Locate the cell with the specified text and output its (x, y) center coordinate. 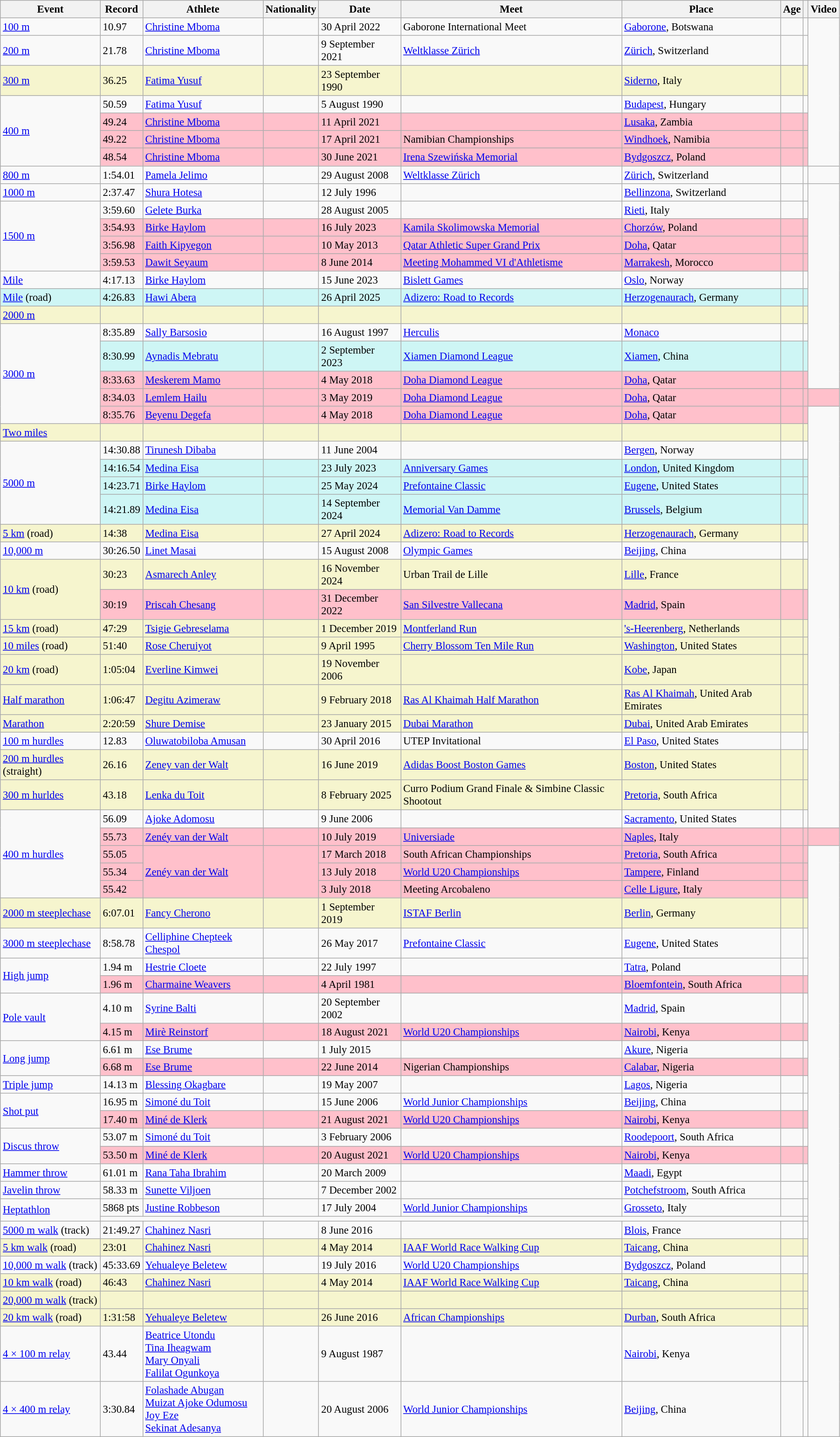
15 km (road) (50, 628)
17 July 2004 (360, 1208)
20 August 2006 (360, 1409)
1:31:58 (121, 1318)
Video (824, 9)
Dubai, United Arab Emirates (701, 724)
1 September 2019 (360, 913)
Gaborone, Botswana (701, 27)
22 June 2014 (360, 1067)
Lusaka, Zambia (701, 122)
Bergen, Norway (701, 451)
8 June 2016 (360, 1230)
Ras Al Khaimah Half Marathon (511, 700)
4.15 m (121, 1032)
6:07.01 (121, 913)
Celle Ligure, Italy (701, 889)
Akure, Nigeria (701, 1050)
3 February 2006 (360, 1138)
5868 pts (121, 1208)
400 m hurdles (50, 854)
1:54.01 (121, 175)
Rose Cheruiyot (203, 646)
56.09 (121, 819)
5000 m walk (track) (50, 1230)
Shot put (50, 1111)
Lemlem Hailu (203, 398)
16 November 2024 (360, 575)
Dawit Seyaum (203, 263)
7 December 2002 (360, 1190)
26 June 2016 (360, 1318)
17.40 m (121, 1120)
10 miles (road) (50, 646)
Bloemfontein, South Africa (701, 985)
200 m (50, 50)
Memorial Van Damme (511, 509)
1.96 m (121, 985)
55.42 (121, 889)
Meet (511, 9)
100 m (50, 27)
Lille, France (701, 575)
4:26.83 (121, 298)
200 m hurdles (straight) (50, 765)
South African Championships (511, 854)
6.61 m (121, 1050)
Urban Trail de Lille (511, 575)
Marathon (50, 724)
Ajoke Adomosu (203, 819)
14:30.88 (121, 451)
55.34 (121, 872)
28 August 2005 (360, 210)
8:34.03 (121, 398)
4.10 m (121, 1008)
16.95 m (121, 1102)
19 November 2006 (360, 670)
Xiamen Diamond League (511, 356)
15 August 2008 (360, 551)
100 m hurdles (50, 741)
10.97 (121, 27)
5 km (road) (50, 533)
9 April 1995 (360, 646)
5000 m (50, 483)
31 December 2022 (360, 604)
Olympic Games (511, 551)
2000 m (50, 315)
Maadi, Egypt (701, 1173)
27 April 2024 (360, 533)
Hestrie Cloete (203, 967)
21 August 2021 (360, 1120)
1.94 m (121, 967)
Beyenu Degefa (203, 415)
Tatra, Poland (701, 967)
Anniversary Games (511, 468)
1000 m (50, 192)
10 km (road) (50, 590)
22 July 1997 (360, 967)
45:33.69 (121, 1265)
43.44 (121, 1354)
Nigerian Championships (511, 1067)
17 March 2018 (360, 854)
11 June 2004 (360, 451)
Windhoek, Namibia (701, 139)
10 May 2013 (360, 245)
20 March 2009 (360, 1173)
High jump (50, 976)
55.73 (121, 837)
Priscah Chesang (203, 604)
12.83 (121, 741)
Rieti, Italy (701, 210)
12 July 1996 (360, 192)
Bellinzona, Switzerland (701, 192)
8 February 2025 (360, 795)
20 August 2021 (360, 1155)
Heptathlon (50, 1210)
19 May 2007 (360, 1085)
20,000 m walk (track) (50, 1300)
Lenka du Toit (203, 795)
43.18 (121, 795)
4 April 1981 (360, 985)
30:19 (121, 604)
Budapest, Hungary (701, 104)
14:21.89 (121, 509)
Tsigie Gebreselama (203, 628)
3:54.93 (121, 227)
Sunette Viljoen (203, 1190)
Meeting Mohammed VI d'Athletisme (511, 263)
Marrakesh, Morocco (701, 263)
8 June 2014 (360, 263)
300 m (50, 81)
Long jump (50, 1059)
49.24 (121, 122)
San Silvestre Vallecana (511, 604)
23 September 1990 (360, 81)
Sally Barsosio (203, 333)
14:23.71 (121, 486)
Kamila Skolimowska Memorial (511, 227)
8:35.76 (121, 415)
African Championships (511, 1318)
400 m (50, 131)
Naples, Italy (701, 837)
23 January 2015 (360, 724)
Meeting Arcobaleno (511, 889)
51:40 (121, 646)
Meskerem Mamo (203, 380)
30 April 2022 (360, 27)
21.78 (121, 50)
Event (50, 9)
Bislett Games (511, 280)
1 July 2015 (360, 1050)
61.01 m (121, 1173)
15 June 2006 (360, 1102)
Kobe, Japan (701, 670)
Folashade AbuganMuizat Ajoke OdumosuJoy EzeSekinat Adesanya (203, 1409)
18 August 2021 (360, 1032)
15 June 2023 (360, 280)
Aynadis Mebratu (203, 356)
3000 m (50, 374)
Boston, United States (701, 765)
Linet Masai (203, 551)
Half marathon (50, 700)
9 September 2021 (360, 50)
Triple jump (50, 1085)
9 August 1987 (360, 1354)
26 May 2017 (360, 943)
3 July 2018 (360, 889)
5 August 1990 (360, 104)
Calabar, Nigeria (701, 1067)
4 × 100 m relay (50, 1354)
2:20:59 (121, 724)
20 September 2002 (360, 1008)
Record (121, 9)
Washington, United States (701, 646)
29 August 2008 (360, 175)
Justine Robbeson (203, 1208)
Syrine Balti (203, 1008)
8:58.78 (121, 943)
48.54 (121, 157)
Durban, South Africa (701, 1318)
16 July 2023 (360, 227)
1 December 2019 (360, 628)
Fancy Cherono (203, 913)
3:30.84 (121, 1409)
3 May 2019 (360, 398)
Shura Hotesa (203, 192)
Hammer throw (50, 1173)
Mile (50, 280)
Universiade (511, 837)
Qatar Athletic Super Grand Prix (511, 245)
4 × 400 m relay (50, 1409)
ISTAF Berlin (511, 913)
Asmarech Anley (203, 575)
Berlin, Germany (701, 913)
46:43 (121, 1283)
1:06:47 (121, 700)
16 August 1997 (360, 333)
26.16 (121, 765)
11 April 2021 (360, 122)
Montferland Run (511, 628)
14:16.54 (121, 468)
58.33 m (121, 1190)
6.68 m (121, 1067)
Blois, France (701, 1230)
UTEP Invitational (511, 741)
Namibian Championships (511, 139)
London, United Kingdom (701, 468)
Monaco (701, 333)
1500 m (50, 236)
36.25 (121, 81)
Gelete Burka (203, 210)
2000 m steeplechase (50, 913)
Siderno, Italy (701, 81)
Brussels, Belgium (701, 509)
47:29 (121, 628)
53.07 m (121, 1138)
El Paso, United States (701, 741)
10 July 2019 (360, 837)
2 September 2023 (360, 356)
Potchefstroom, South Africa (701, 1190)
Pamela Jelimo (203, 175)
8:30.99 (121, 356)
Blessing Okagbare (203, 1085)
25 May 2024 (360, 486)
23:01 (121, 1248)
3:56.98 (121, 245)
Javelin throw (50, 1190)
Irena Szewińska Memorial (511, 157)
19 July 2016 (360, 1265)
30:26.50 (121, 551)
1:05:04 (121, 670)
Charmaine Weavers (203, 985)
8:33.63 (121, 380)
14:38 (121, 533)
Mirè Reinstorf (203, 1032)
Oluwatobiloba Amusan (203, 741)
3000 m steeplechase (50, 943)
30 June 2021 (360, 157)
Shure Demise (203, 724)
800 m (50, 175)
Athlete (203, 9)
Grosseto, Italy (701, 1208)
Two miles (50, 433)
Pole vault (50, 1017)
Rana Taha Ibrahim (203, 1173)
3:59.60 (121, 210)
17 April 2021 (360, 139)
Xiamen, China (701, 356)
53.50 m (121, 1155)
23 July 2023 (360, 468)
5 km walk (road) (50, 1248)
30 April 2016 (360, 741)
Roodepoort, South Africa (701, 1138)
Hawi Abera (203, 298)
3:59.53 (121, 263)
Tampere, Finland (701, 872)
Tirunesh Dibaba (203, 451)
49.22 (121, 139)
Adidas Boost Boston Games (511, 765)
Zeney van der Walt (203, 765)
26 April 2025 (360, 298)
Ras Al Khaimah, United Arab Emirates (701, 700)
Everline Kimwei (203, 670)
Mile (road) (50, 298)
Herculis (511, 333)
Age (792, 9)
300 m hurldes (50, 795)
9 June 2006 (360, 819)
9 February 2018 (360, 700)
Sacramento, United States (701, 819)
Chorzów, Poland (701, 227)
2:37.47 (121, 192)
55.05 (121, 854)
Degitu Azimeraw (203, 700)
's-Heerenberg, Netherlands (701, 628)
16 June 2019 (360, 765)
Dubai Marathon (511, 724)
Date (360, 9)
Cherry Blossom Ten Mile Run (511, 646)
21:49.27 (121, 1230)
Beatrice UtonduTina IheagwamMary OnyaliFalilat Ogunkoya (203, 1354)
Lagos, Nigeria (701, 1085)
Discus throw (50, 1146)
8:35.89 (121, 333)
20 km (road) (50, 670)
4:17.13 (121, 280)
Gaborone International Meet (511, 27)
Place (701, 9)
Faith Kipyegon (203, 245)
10,000 m (50, 551)
30:23 (121, 575)
20 km walk (road) (50, 1318)
Nationality (291, 9)
Curro Podium Grand Finale & Simbine Classic Shootout (511, 795)
14.13 m (121, 1085)
10,000 m walk (track) (50, 1265)
10 km walk (road) (50, 1283)
13 July 2018 (360, 872)
Oslo, Norway (701, 280)
50.59 (121, 104)
14 September 2024 (360, 509)
Celliphine Chepteek Chespol (203, 943)
